Capture the cell that displays the provided text and extract its [X, Y] central coordinate. 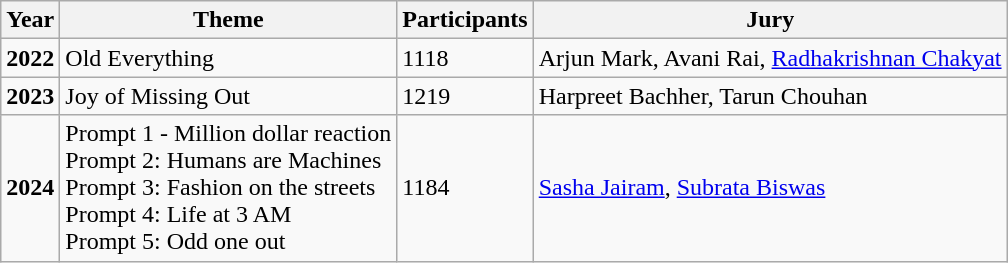
1219 [465, 96]
Arjun Mark, Avani Rai, Radhakrishnan Chakyat [770, 58]
1118 [465, 58]
2023 [30, 96]
Joy of Missing Out [228, 96]
Old Everything [228, 58]
Jury [770, 20]
Theme [228, 20]
1184 [465, 188]
Year [30, 20]
Sasha Jairam, Subrata Biswas [770, 188]
Participants [465, 20]
Prompt 1 - Million dollar reactionPrompt 2: Humans are MachinesPrompt 3: Fashion on the streetsPrompt 4: Life at 3 AMPrompt 5: Odd one out [228, 188]
2022 [30, 58]
Harpreet Bachher, Tarun Chouhan [770, 96]
2024 [30, 188]
